Return [X, Y] of the center of cell containing provided text 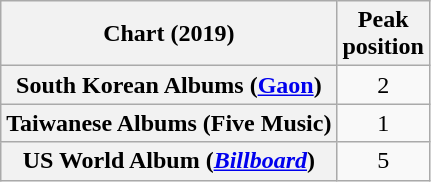
Taiwanese Albums (Five Music) [169, 123]
South Korean Albums (Gaon) [169, 85]
2 [383, 85]
US World Album (Billboard) [169, 161]
1 [383, 123]
5 [383, 161]
Peakposition [383, 34]
Chart (2019) [169, 34]
